Pinpoint the cell where the given text exists, returning its [X, Y] midpoint coordinate. 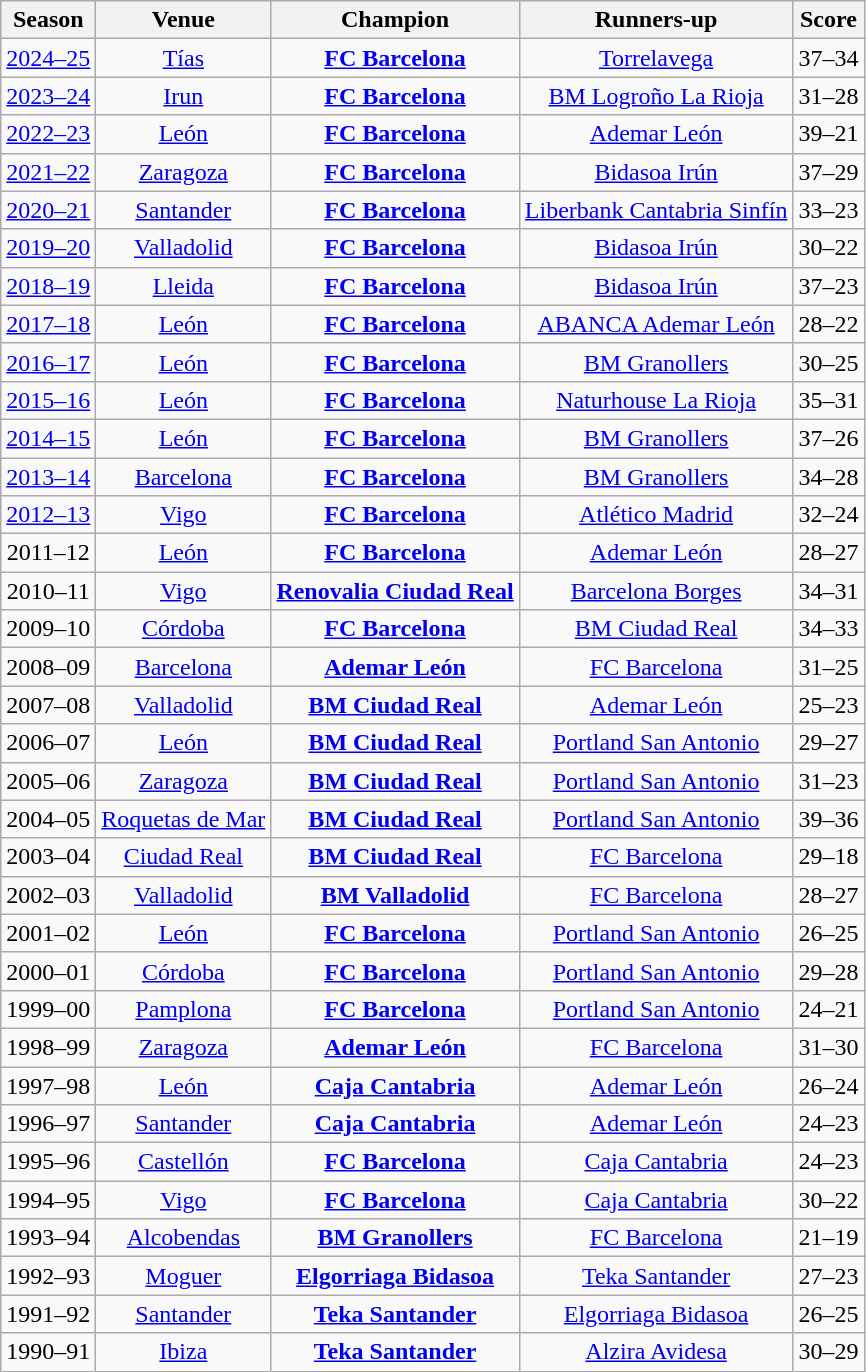
Moguer [184, 1276]
2009–10 [48, 629]
29–28 [828, 971]
Liberbank Cantabria Sinfín [656, 210]
2022–23 [48, 134]
37–26 [828, 438]
BM Logroño La Rioja [656, 96]
2015–16 [48, 400]
37–29 [828, 172]
34–31 [828, 591]
1996–97 [48, 1124]
2014–15 [48, 438]
25–23 [828, 705]
21–19 [828, 1238]
BM Valladolid [395, 895]
2011–12 [48, 553]
2019–20 [48, 248]
Ciudad Real [184, 857]
2008–09 [48, 667]
Irun [184, 96]
39–36 [828, 819]
2001–02 [48, 933]
Barcelona Borges [656, 591]
1994–95 [48, 1200]
1990–91 [48, 1352]
2024–25 [48, 58]
34–33 [828, 629]
24–21 [828, 1009]
30–29 [828, 1352]
2012–13 [48, 515]
28–22 [828, 324]
Naturhouse La Rioja [656, 400]
26–24 [828, 1085]
39–21 [828, 134]
2007–08 [48, 705]
2002–03 [48, 895]
2004–05 [48, 819]
37–23 [828, 286]
31–23 [828, 781]
2010–11 [48, 591]
2023–24 [48, 96]
2021–22 [48, 172]
29–18 [828, 857]
Roquetas de Mar [184, 819]
31–28 [828, 96]
33–23 [828, 210]
Tías [184, 58]
2017–18 [48, 324]
2000–01 [48, 971]
Alcobendas [184, 1238]
2016–17 [48, 362]
Pamplona [184, 1009]
Castellón [184, 1162]
Champion [395, 20]
2020–21 [48, 210]
Lleida [184, 286]
29–27 [828, 743]
1999–00 [48, 1009]
2006–07 [48, 743]
31–25 [828, 667]
Renovalia Ciudad Real [395, 591]
30–25 [828, 362]
27–23 [828, 1276]
31–30 [828, 1047]
1997–98 [48, 1085]
Venue [184, 20]
2003–04 [48, 857]
Alzira Avidesa [656, 1352]
1992–93 [48, 1276]
Score [828, 20]
35–31 [828, 400]
32–24 [828, 515]
1998–99 [48, 1047]
2013–14 [48, 477]
1995–96 [48, 1162]
1991–92 [48, 1314]
2005–06 [48, 781]
Atlético Madrid [656, 515]
ABANCA Ademar León [656, 324]
Runners-up [656, 20]
Torrelavega [656, 58]
37–34 [828, 58]
2018–19 [48, 286]
Season [48, 20]
34–28 [828, 477]
Ibiza [184, 1352]
1993–94 [48, 1238]
